Scan for the cell matching the given text and deliver its (x, y) coordinate at center. 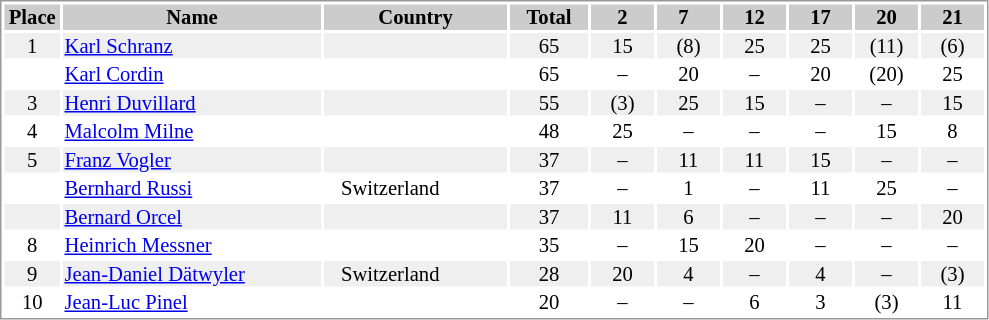
10 (32, 303)
Karl Cordin (192, 75)
12 (754, 17)
7 (688, 17)
9 (32, 274)
Henri Duvillard (192, 103)
Franz Vogler (192, 160)
Country (416, 17)
Bernard Orcel (192, 217)
48 (549, 131)
(8) (688, 46)
17 (820, 17)
2 (622, 17)
Total (549, 17)
21 (952, 17)
Place (32, 17)
Heinrich Messner (192, 245)
(20) (886, 75)
Karl Schranz (192, 46)
28 (549, 274)
(11) (886, 46)
55 (549, 103)
Malcolm Milne (192, 131)
Jean-Luc Pinel (192, 303)
Jean-Daniel Dätwyler (192, 274)
35 (549, 245)
Name (192, 17)
5 (32, 160)
(6) (952, 46)
Bernhard Russi (192, 189)
